Identify which cell holds the provided text, then report its [X, Y] central coordinate. 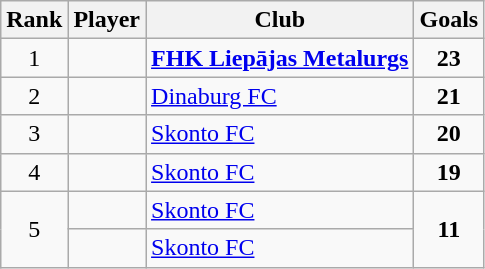
21 [449, 96]
Player [107, 20]
11 [449, 229]
2 [34, 96]
4 [34, 172]
FHK Liepājas Metalurgs [280, 58]
Goals [449, 20]
1 [34, 58]
Club [280, 20]
5 [34, 229]
23 [449, 58]
Rank [34, 20]
20 [449, 134]
3 [34, 134]
19 [449, 172]
Dinaburg FC [280, 96]
